Detect which cell encompasses the target text, then output its (x, y) center coordinate. 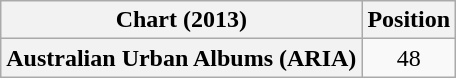
Australian Urban Albums (ARIA) (182, 58)
Chart (2013) (182, 20)
48 (409, 58)
Position (409, 20)
